Pinpoint the cell where the given text exists, returning its (x, y) midpoint coordinate. 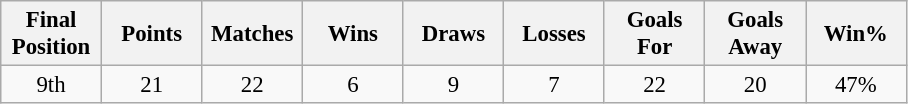
9th (52, 85)
Draws (454, 34)
Final Position (52, 34)
21 (152, 85)
Goals Away (756, 34)
Points (152, 34)
Matches (252, 34)
Losses (554, 34)
Win% (856, 34)
6 (354, 85)
7 (554, 85)
20 (756, 85)
9 (454, 85)
47% (856, 85)
Wins (354, 34)
Goals For (654, 34)
